Search for the cell housing the specified text and yield its (x, y) center coordinate. 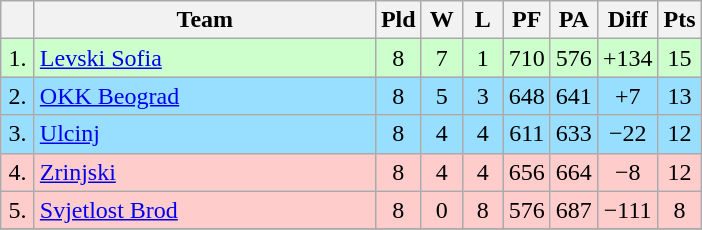
PF (526, 20)
Ulcinj (204, 134)
Svjetlost Brod (204, 210)
L (482, 20)
1. (18, 58)
0 (442, 210)
13 (680, 96)
7 (442, 58)
3. (18, 134)
OKK Beograd (204, 96)
Levski Sofia (204, 58)
641 (574, 96)
5 (442, 96)
687 (574, 210)
Zrinjski (204, 172)
633 (574, 134)
4. (18, 172)
PA (574, 20)
Pts (680, 20)
Pld (398, 20)
611 (526, 134)
664 (574, 172)
+134 (628, 58)
3 (482, 96)
710 (526, 58)
1 (482, 58)
656 (526, 172)
Diff (628, 20)
+7 (628, 96)
2. (18, 96)
−8 (628, 172)
Team (204, 20)
648 (526, 96)
5. (18, 210)
15 (680, 58)
−111 (628, 210)
W (442, 20)
−22 (628, 134)
